Identify which cell holds the provided text, then report its (X, Y) central coordinate. 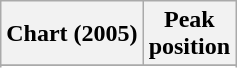
Chart (2005) (72, 34)
Peak position (189, 34)
